Extract the (x, y) coordinate from the center of the cell holding the provided text.  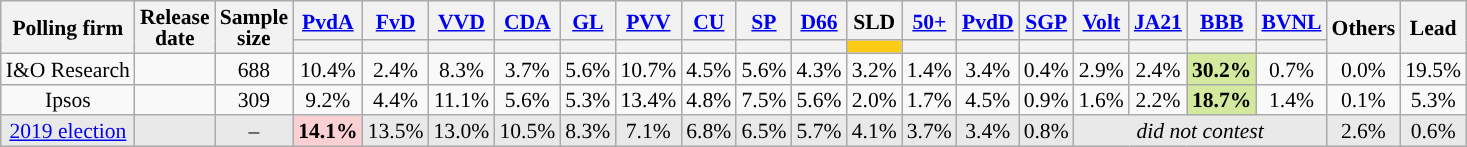
Ipsos (68, 100)
1.6% (1102, 100)
0.9% (1046, 100)
4.1% (874, 132)
2.9% (1102, 68)
0.4% (1046, 68)
14.1% (328, 132)
2.0% (874, 100)
7.5% (764, 100)
0.1% (1364, 100)
PVV (648, 20)
0.6% (1433, 132)
D66 (820, 20)
I&O Research (68, 68)
Samplesize (254, 27)
6.8% (708, 132)
JA21 (1158, 20)
50+ (930, 20)
SGP (1046, 20)
688 (254, 68)
FvD (396, 20)
10.4% (328, 68)
CU (708, 20)
PvdD (988, 20)
4.8% (708, 100)
BVNL (1291, 20)
Lead (1433, 27)
13.4% (648, 100)
2.2% (1158, 100)
Volt (1102, 20)
2.6% (1364, 132)
0.8% (1046, 132)
GL (588, 20)
10.5% (527, 132)
19.5% (1433, 68)
0.7% (1291, 68)
CDA (527, 20)
13.5% (396, 132)
18.7% (1222, 100)
6.5% (764, 132)
2019 election (68, 132)
5.7% (820, 132)
0.0% (1364, 68)
Others (1364, 27)
1.7% (930, 100)
11.1% (461, 100)
Polling firm (68, 27)
3.2% (874, 68)
30.2% (1222, 68)
13.0% (461, 132)
SLD (874, 20)
– (254, 132)
PvdA (328, 20)
4.4% (396, 100)
9.2% (328, 100)
BBB (1222, 20)
309 (254, 100)
did not contest (1200, 132)
10.7% (648, 68)
VVD (461, 20)
7.1% (648, 132)
4.3% (820, 68)
Releasedate (175, 27)
SP (764, 20)
